Provide the (x, y) coordinate of the cell's center where the given text is located.  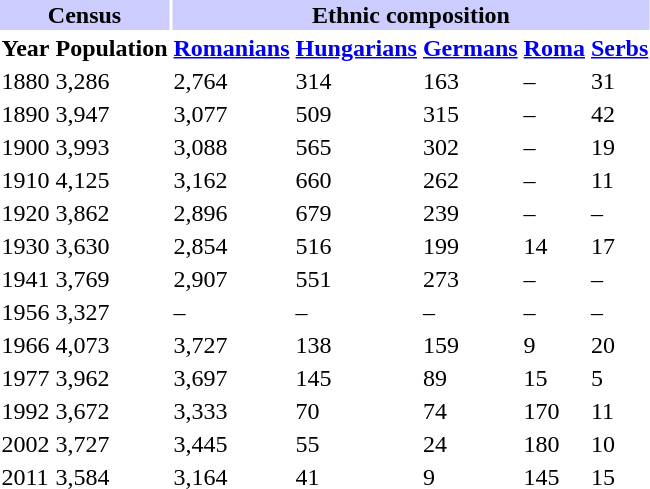
14 (554, 246)
17 (619, 246)
509 (356, 114)
2,854 (232, 246)
1992 (26, 411)
1956 (26, 312)
Census (84, 15)
3,962 (112, 378)
Ethnic composition (411, 15)
20 (619, 345)
3,993 (112, 147)
Population (112, 48)
9 (554, 345)
1880 (26, 81)
55 (356, 444)
262 (470, 180)
3,327 (112, 312)
70 (356, 411)
1966 (26, 345)
3,088 (232, 147)
3,630 (112, 246)
Roma (554, 48)
Serbs (619, 48)
3,162 (232, 180)
2,896 (232, 213)
1977 (26, 378)
1910 (26, 180)
163 (470, 81)
24 (470, 444)
Hungarians (356, 48)
4,125 (112, 180)
4,073 (112, 345)
31 (619, 81)
Germans (470, 48)
3,672 (112, 411)
89 (470, 378)
302 (470, 147)
159 (470, 345)
1930 (26, 246)
679 (356, 213)
273 (470, 279)
199 (470, 246)
5 (619, 378)
565 (356, 147)
1920 (26, 213)
551 (356, 279)
42 (619, 114)
3,286 (112, 81)
138 (356, 345)
74 (470, 411)
3,947 (112, 114)
239 (470, 213)
Romanians (232, 48)
2,764 (232, 81)
145 (356, 378)
3,862 (112, 213)
170 (554, 411)
1900 (26, 147)
19 (619, 147)
3,697 (232, 378)
1941 (26, 279)
2,907 (232, 279)
660 (356, 180)
315 (470, 114)
314 (356, 81)
3,445 (232, 444)
15 (554, 378)
3,769 (112, 279)
2002 (26, 444)
3,333 (232, 411)
Year (26, 48)
516 (356, 246)
10 (619, 444)
180 (554, 444)
3,077 (232, 114)
1890 (26, 114)
